Output the (x, y) coordinate of the center of the cell containing the given text.  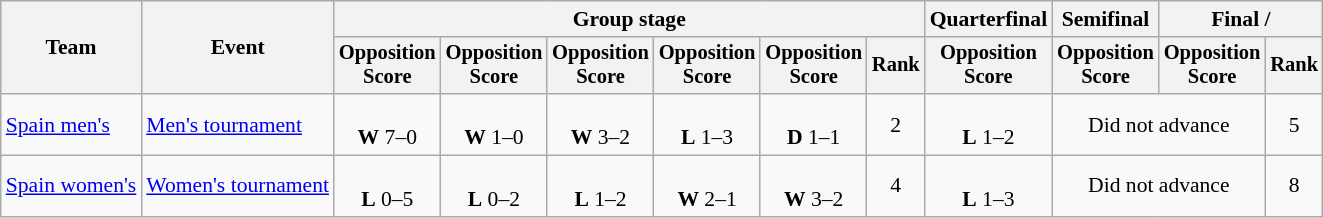
W 1–0 (494, 124)
Women's tournament (238, 186)
5 (1294, 124)
Event (238, 48)
Quarterfinal (989, 19)
W 2–1 (708, 186)
Group stage (630, 19)
W 7–0 (388, 124)
Final / (1241, 19)
L 0–5 (388, 186)
Semifinal (1106, 19)
L 0–2 (494, 186)
Spain women's (72, 186)
Team (72, 48)
2 (896, 124)
4 (896, 186)
Men's tournament (238, 124)
8 (1294, 186)
D 1–1 (814, 124)
Spain men's (72, 124)
